Return the (x, y) coordinate for the center point of the cell that contains the specified text.  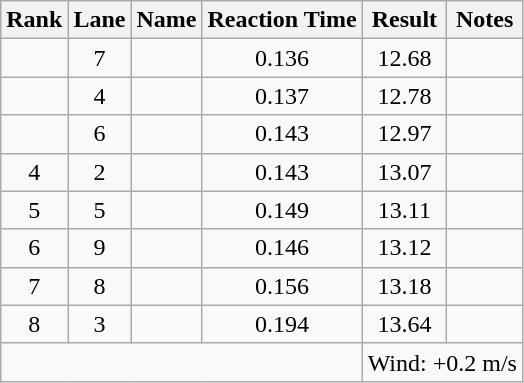
Rank (34, 20)
0.137 (282, 96)
Lane (100, 20)
9 (100, 248)
2 (100, 172)
13.07 (404, 172)
13.64 (404, 324)
0.136 (282, 58)
12.68 (404, 58)
13.18 (404, 286)
Wind: +0.2 m/s (442, 362)
Name (166, 20)
0.194 (282, 324)
13.12 (404, 248)
13.11 (404, 210)
12.97 (404, 134)
12.78 (404, 96)
0.146 (282, 248)
0.156 (282, 286)
3 (100, 324)
Reaction Time (282, 20)
Result (404, 20)
Notes (485, 20)
0.149 (282, 210)
